Provide the (x, y) coordinate of the cell's center where the given text is located.  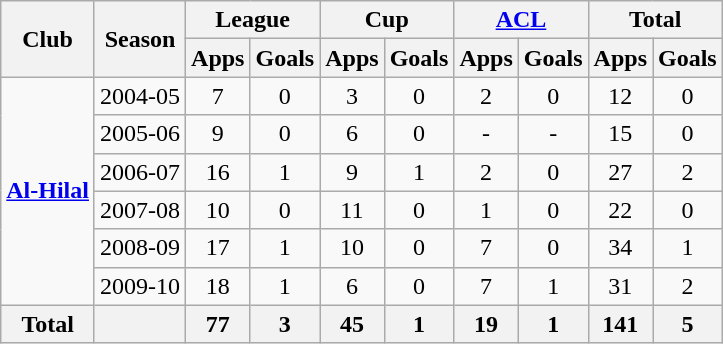
77 (218, 324)
5 (687, 324)
Cup (387, 20)
ACL (521, 20)
45 (352, 324)
2006-07 (140, 172)
141 (620, 324)
17 (218, 248)
27 (620, 172)
2004-05 (140, 96)
Season (140, 39)
18 (218, 286)
11 (352, 210)
12 (620, 96)
15 (620, 134)
2005-06 (140, 134)
19 (486, 324)
22 (620, 210)
34 (620, 248)
2008-09 (140, 248)
League (253, 20)
Al-Hilal (48, 191)
2007-08 (140, 210)
2009-10 (140, 286)
Club (48, 39)
16 (218, 172)
31 (620, 286)
